Output the [X, Y] coordinate of the center of the cell containing the given text.  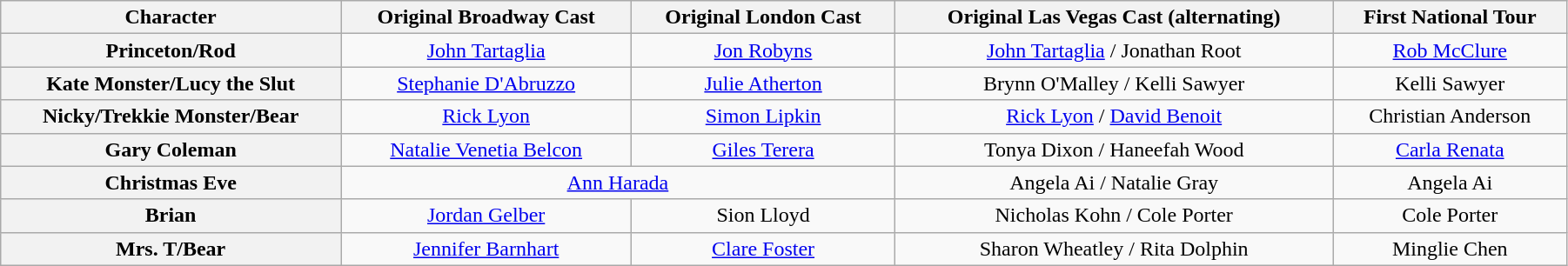
Original Las Vegas Cast (alternating) [1114, 17]
Jon Robyns [764, 50]
Jordan Gelber [486, 216]
Rick Lyon [486, 116]
Clare Foster [764, 249]
Simon Lipkin [764, 116]
John Tartaglia [486, 50]
Gary Coleman [171, 150]
First National Tour [1450, 17]
Christmas Eve [171, 183]
Original London Cast [764, 17]
Brian [171, 216]
Angela Ai / Natalie Gray [1114, 183]
Rob McClure [1450, 50]
Stephanie D'Abruzzo [486, 83]
Brynn O'Malley / Kelli Sawyer [1114, 83]
John Tartaglia / Jonathan Root [1114, 50]
Mrs. T/Bear [171, 249]
Jennifer Barnhart [486, 249]
Original Broadway Cast [486, 17]
Sion Lloyd [764, 216]
Carla Renata [1450, 150]
Christian Anderson [1450, 116]
Nicky/Trekkie Monster/Bear [171, 116]
Giles Terera [764, 150]
Angela Ai [1450, 183]
Cole Porter [1450, 216]
Minglie Chen [1450, 249]
Kate Monster/Lucy the Slut [171, 83]
Ann Harada [618, 183]
Tonya Dixon / Haneefah Wood [1114, 150]
Kelli Sawyer [1450, 83]
Character [171, 17]
Nicholas Kohn / Cole Porter [1114, 216]
Princeton/Rod [171, 50]
Sharon Wheatley / Rita Dolphin [1114, 249]
Rick Lyon / David Benoit [1114, 116]
Julie Atherton [764, 83]
Natalie Venetia Belcon [486, 150]
